Return the (X, Y) coordinate for the center point of the cell that contains the specified text.  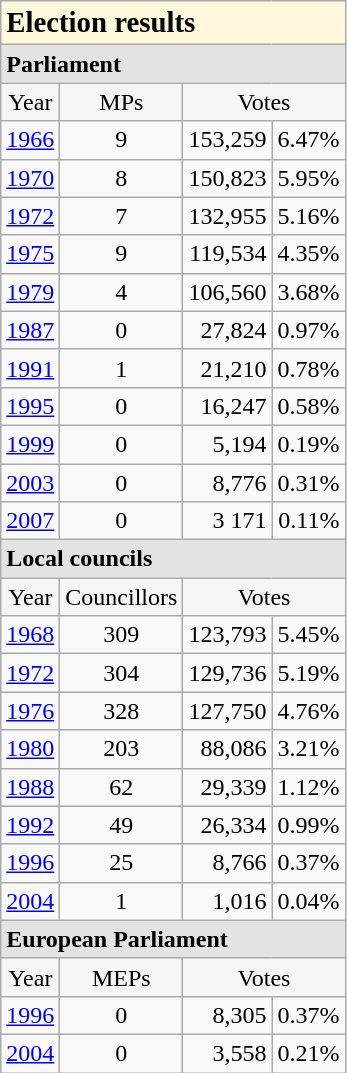
8,766 (228, 863)
0.99% (308, 825)
0.31% (308, 483)
3,558 (228, 1053)
106,560 (228, 292)
MEPs (122, 977)
4.76% (308, 711)
16,247 (228, 406)
25 (122, 863)
5.95% (308, 178)
1987 (30, 330)
328 (122, 711)
1970 (30, 178)
0.19% (308, 444)
Councillors (122, 597)
1988 (30, 787)
1968 (30, 635)
5.19% (308, 673)
1992 (30, 825)
Election results (173, 23)
3.21% (308, 749)
8,776 (228, 483)
4 (122, 292)
1966 (30, 140)
29,339 (228, 787)
1999 (30, 444)
8,305 (228, 1015)
304 (122, 673)
0.78% (308, 368)
1.12% (308, 787)
3 171 (228, 521)
1979 (30, 292)
26,334 (228, 825)
49 (122, 825)
129,736 (228, 673)
27,824 (228, 330)
5.16% (308, 216)
1,016 (228, 901)
88,086 (228, 749)
2007 (30, 521)
5.45% (308, 635)
8 (122, 178)
132,955 (228, 216)
European Parliament (173, 939)
Local councils (173, 559)
203 (122, 749)
123,793 (228, 635)
309 (122, 635)
Parliament (173, 64)
0.11% (308, 521)
MPs (122, 102)
119,534 (228, 254)
0.97% (308, 330)
62 (122, 787)
21,210 (228, 368)
3.68% (308, 292)
1976 (30, 711)
2003 (30, 483)
127,750 (228, 711)
1975 (30, 254)
153,259 (228, 140)
1991 (30, 368)
4.35% (308, 254)
6.47% (308, 140)
0.58% (308, 406)
0.04% (308, 901)
1995 (30, 406)
7 (122, 216)
0.21% (308, 1053)
150,823 (228, 178)
1980 (30, 749)
5,194 (228, 444)
